Provide the [X, Y] coordinate of the cell's center where the given text is located.  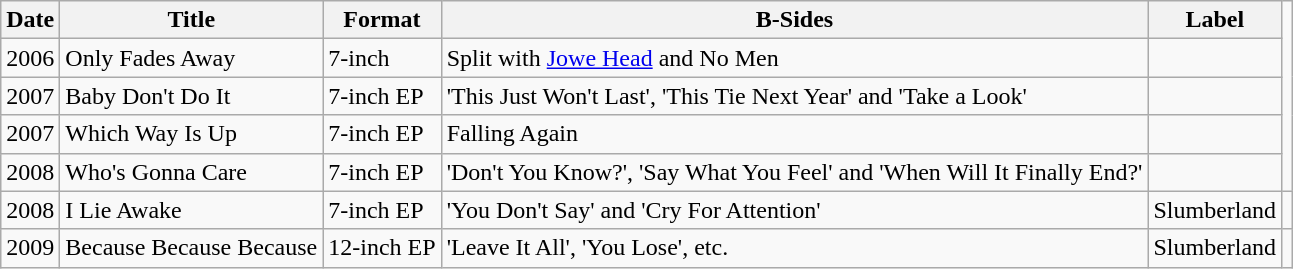
'Don't You Know?', 'Say What You Feel' and 'When Will It Finally End?' [794, 172]
Only Fades Away [192, 58]
7-inch [382, 58]
Who's Gonna Care [192, 172]
Label [1215, 20]
Which Way Is Up [192, 134]
Date [30, 20]
I Lie Awake [192, 210]
Title [192, 20]
'You Don't Say' and 'Cry For Attention' [794, 210]
B-Sides [794, 20]
Falling Again [794, 134]
Format [382, 20]
Because Because Because [192, 248]
12-inch EP [382, 248]
Split with Jowe Head and No Men [794, 58]
2009 [30, 248]
'This Just Won't Last', 'This Tie Next Year' and 'Take a Look' [794, 96]
Baby Don't Do It [192, 96]
'Leave It All', 'You Lose', etc. [794, 248]
2006 [30, 58]
